Locate the cell with the specified text and output its (X, Y) center coordinate. 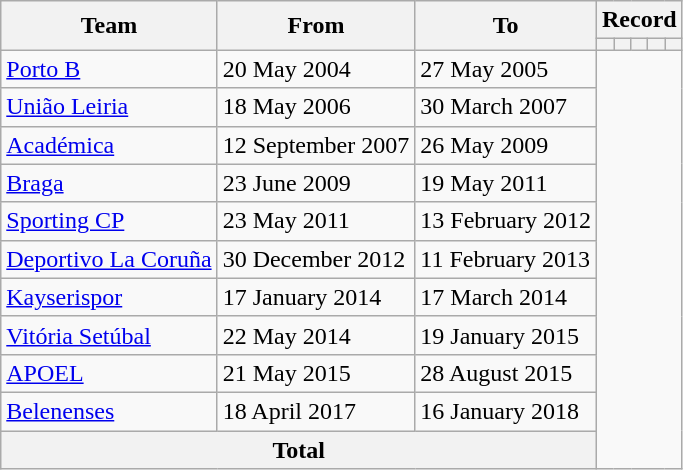
Kayserispor (109, 297)
22 May 2014 (316, 335)
11 February 2013 (506, 259)
12 September 2007 (316, 145)
Braga (109, 183)
18 April 2017 (316, 411)
From (316, 26)
19 January 2015 (506, 335)
17 March 2014 (506, 297)
Total (299, 449)
23 May 2011 (316, 221)
21 May 2015 (316, 373)
20 May 2004 (316, 69)
Belenenses (109, 411)
Académica (109, 145)
Porto B (109, 69)
Record (640, 20)
23 June 2009 (316, 183)
Deportivo La Coruña (109, 259)
19 May 2011 (506, 183)
Team (109, 26)
13 February 2012 (506, 221)
Vitória Setúbal (109, 335)
To (506, 26)
União Leiria (109, 107)
26 May 2009 (506, 145)
16 January 2018 (506, 411)
30 March 2007 (506, 107)
APOEL (109, 373)
28 August 2015 (506, 373)
18 May 2006 (316, 107)
30 December 2012 (316, 259)
27 May 2005 (506, 69)
17 January 2014 (316, 297)
Sporting CP (109, 221)
